Detect which cell encompasses the target text, then output its (X, Y) center coordinate. 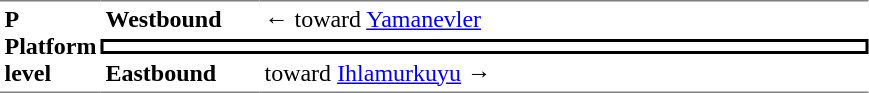
Eastbound (180, 74)
PPlatform level (50, 46)
← toward Yamanevler (564, 20)
Westbound (180, 20)
toward Ihlamurkuyu → (564, 74)
